Determine the (X, Y) coordinate at the center of the cell enclosing the given text.  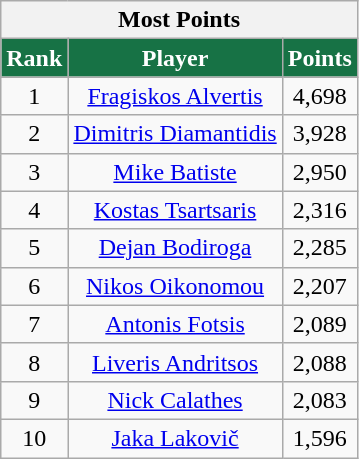
1,596 (320, 438)
4,698 (320, 96)
7 (34, 324)
Dimitris Diamantidis (175, 134)
3 (34, 172)
Nick Calathes (175, 400)
2,285 (320, 248)
Nikos Oikonomou (175, 286)
5 (34, 248)
Jaka Lakovič (175, 438)
4 (34, 210)
Player (175, 58)
2,950 (320, 172)
8 (34, 362)
Liveris Andritsos (175, 362)
Antonis Fotsis (175, 324)
2,207 (320, 286)
Points (320, 58)
Kostas Tsartsaris (175, 210)
2 (34, 134)
2,088 (320, 362)
2,089 (320, 324)
Fragiskos Alvertis (175, 96)
Dejan Bodiroga (175, 248)
Most Points (180, 20)
10 (34, 438)
1 (34, 96)
Mike Batiste (175, 172)
Rank (34, 58)
9 (34, 400)
2,083 (320, 400)
2,316 (320, 210)
3,928 (320, 134)
6 (34, 286)
